Pinpoint the cell where the given text exists, returning its (X, Y) midpoint coordinate. 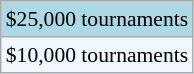
$10,000 tournaments (97, 55)
$25,000 tournaments (97, 19)
